Identify which cell holds the provided text, then report its [x, y] central coordinate. 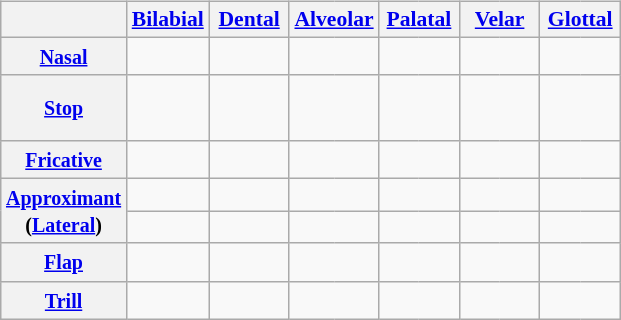
Nasal [63, 56]
Alveolar [334, 19]
Palatal [420, 19]
Fricative [63, 159]
Stop [63, 108]
Glottal [580, 19]
Dental [250, 19]
Trill [63, 300]
Approximant(Lateral) [63, 210]
Flap [63, 262]
Bilabial [168, 19]
Velar [500, 19]
